Provide the (x, y) coordinate of the cell's center where the given text is located.  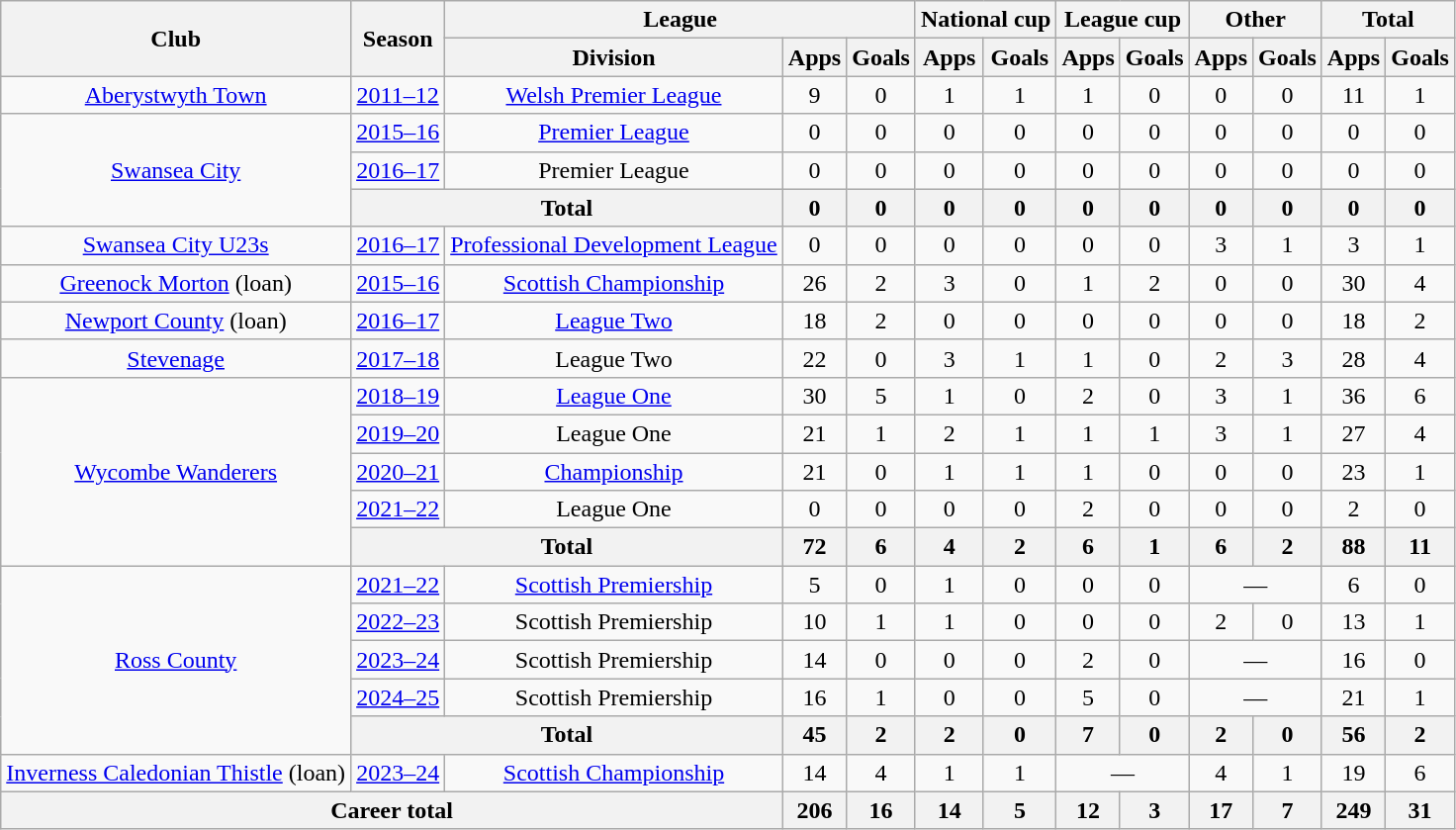
Inverness Caledonian Thistle (loan) (176, 773)
Swansea City U23s (176, 245)
45 (814, 735)
2022–23 (398, 622)
League cup (1123, 20)
12 (1088, 810)
Aberystwyth Town (176, 95)
2018–19 (398, 396)
2011–12 (398, 95)
22 (814, 358)
27 (1353, 433)
10 (814, 622)
72 (814, 547)
Division (614, 57)
9 (814, 95)
League (681, 20)
249 (1353, 810)
13 (1353, 622)
Season (398, 39)
2020–21 (398, 472)
Professional Development League (614, 245)
Welsh Premier League (614, 95)
17 (1221, 810)
206 (814, 810)
23 (1353, 472)
Stevenage (176, 358)
National cup (985, 20)
2017–18 (398, 358)
Greenock Morton (loan) (176, 283)
Career total (392, 810)
19 (1353, 773)
Club (176, 39)
31 (1420, 810)
Swansea City (176, 170)
28 (1353, 358)
36 (1353, 396)
Other (1255, 20)
2024–25 (398, 697)
88 (1353, 547)
26 (814, 283)
56 (1353, 735)
2019–20 (398, 433)
Championship (614, 472)
Newport County (loan) (176, 321)
Ross County (176, 660)
Wycombe Wanderers (176, 471)
